Locate the cell with the specified text and output its [X, Y] center coordinate. 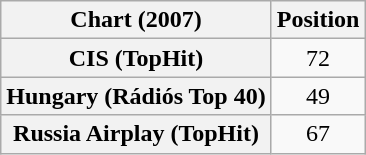
Chart (2007) [136, 20]
67 [318, 134]
Hungary (Rádiós Top 40) [136, 96]
CIS (TopHit) [136, 58]
49 [318, 96]
72 [318, 58]
Russia Airplay (TopHit) [136, 134]
Position [318, 20]
